Search for the cell housing the specified text and yield its (X, Y) center coordinate. 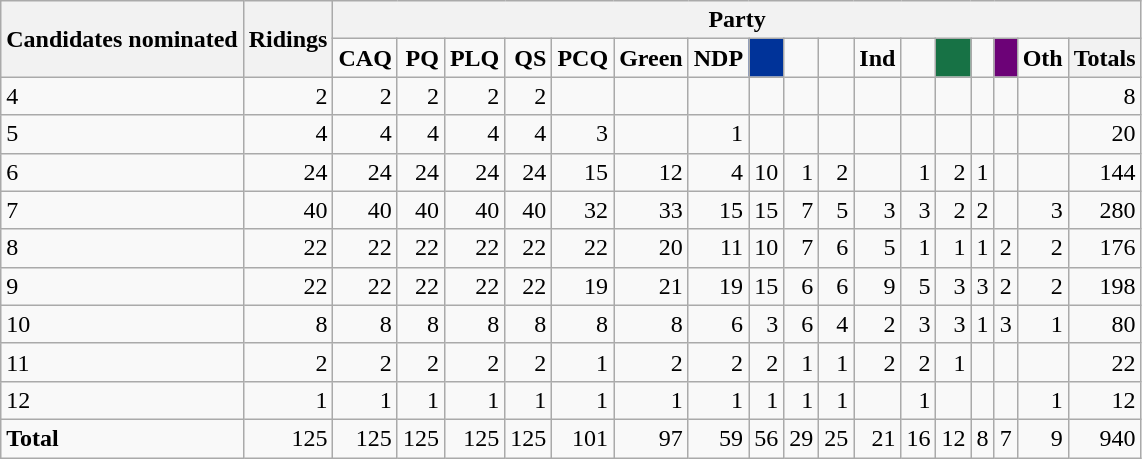
Ridings (288, 39)
25 (836, 438)
Party (737, 20)
56 (766, 438)
Totals (1104, 58)
101 (583, 438)
97 (652, 438)
33 (652, 210)
PCQ (583, 58)
280 (1104, 210)
Candidates nominated (122, 39)
940 (1104, 438)
PLQ (474, 58)
29 (802, 438)
16 (918, 438)
176 (1104, 248)
Total (122, 438)
59 (718, 438)
CAQ (365, 58)
80 (1104, 324)
NDP (718, 58)
Green (652, 58)
198 (1104, 286)
32 (583, 210)
Ind (878, 58)
Oth (1042, 58)
QS (528, 58)
PQ (420, 58)
144 (1104, 172)
